Determine the (X, Y) coordinate at the center of the cell enclosing the given text.  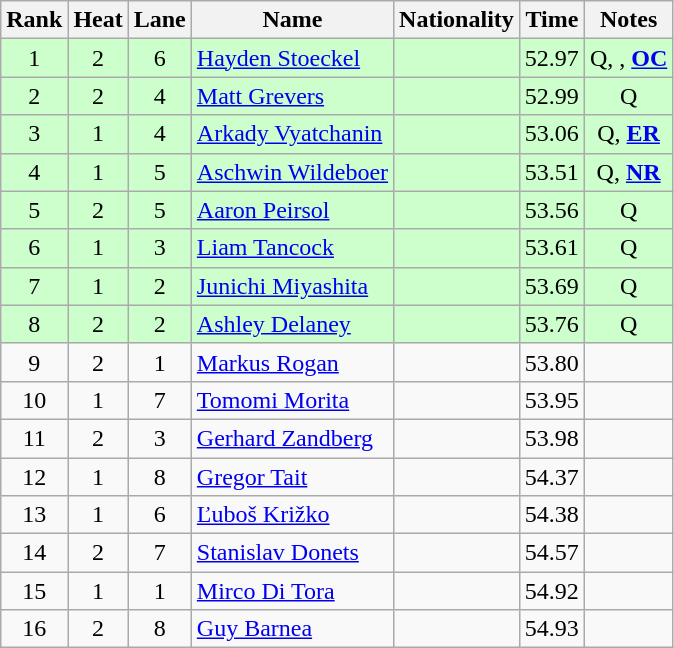
Ľuboš Križko (292, 515)
Stanislav Donets (292, 553)
53.69 (552, 286)
Gerhard Zandberg (292, 438)
Tomomi Morita (292, 400)
15 (34, 591)
11 (34, 438)
54.57 (552, 553)
Gregor Tait (292, 477)
53.95 (552, 400)
53.76 (552, 324)
52.97 (552, 58)
Guy Barnea (292, 629)
53.56 (552, 210)
53.06 (552, 134)
53.98 (552, 438)
54.38 (552, 515)
Hayden Stoeckel (292, 58)
Arkady Vyatchanin (292, 134)
53.61 (552, 248)
9 (34, 362)
Aschwin Wildeboer (292, 172)
12 (34, 477)
Q, ER (628, 134)
Ashley Delaney (292, 324)
Lane (160, 20)
Nationality (457, 20)
54.37 (552, 477)
54.92 (552, 591)
Q, , OC (628, 58)
Q, NR (628, 172)
Heat (98, 20)
Notes (628, 20)
53.80 (552, 362)
Time (552, 20)
Markus Rogan (292, 362)
53.51 (552, 172)
13 (34, 515)
Junichi Miyashita (292, 286)
Name (292, 20)
Liam Tancock (292, 248)
52.99 (552, 96)
54.93 (552, 629)
Rank (34, 20)
Mirco Di Tora (292, 591)
14 (34, 553)
10 (34, 400)
Aaron Peirsol (292, 210)
16 (34, 629)
Matt Grevers (292, 96)
